Capture the cell that displays the provided text and extract its [X, Y] central coordinate. 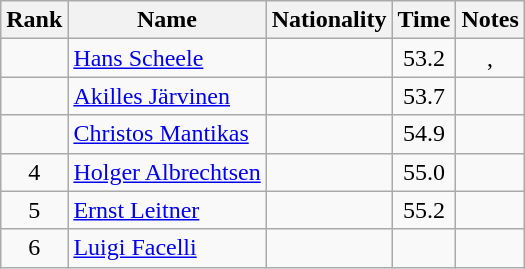
Luigi Facelli [167, 248]
Akilles Järvinen [167, 96]
6 [34, 248]
Rank [34, 20]
Holger Albrechtsen [167, 172]
4 [34, 172]
53.2 [424, 58]
Christos Mantikas [167, 134]
Ernst Leitner [167, 210]
Time [424, 20]
55.2 [424, 210]
Hans Scheele [167, 58]
53.7 [424, 96]
54.9 [424, 134]
Nationality [329, 20]
5 [34, 210]
, [490, 58]
Notes [490, 20]
55.0 [424, 172]
Name [167, 20]
